For the text-containing cell, return its midpoint in (X, Y) coordinate format. 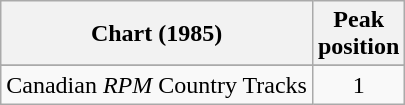
Peakposition (358, 34)
1 (358, 85)
Canadian RPM Country Tracks (157, 85)
Chart (1985) (157, 34)
